Determine the [x, y] coordinate at the center of the cell enclosing the given text.  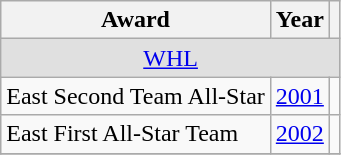
WHL [171, 58]
Year [300, 20]
2001 [300, 96]
2002 [300, 134]
East Second Team All-Star [136, 96]
East First All-Star Team [136, 134]
Award [136, 20]
